Provide the [x, y] coordinate of the cell's center where the given text is located.  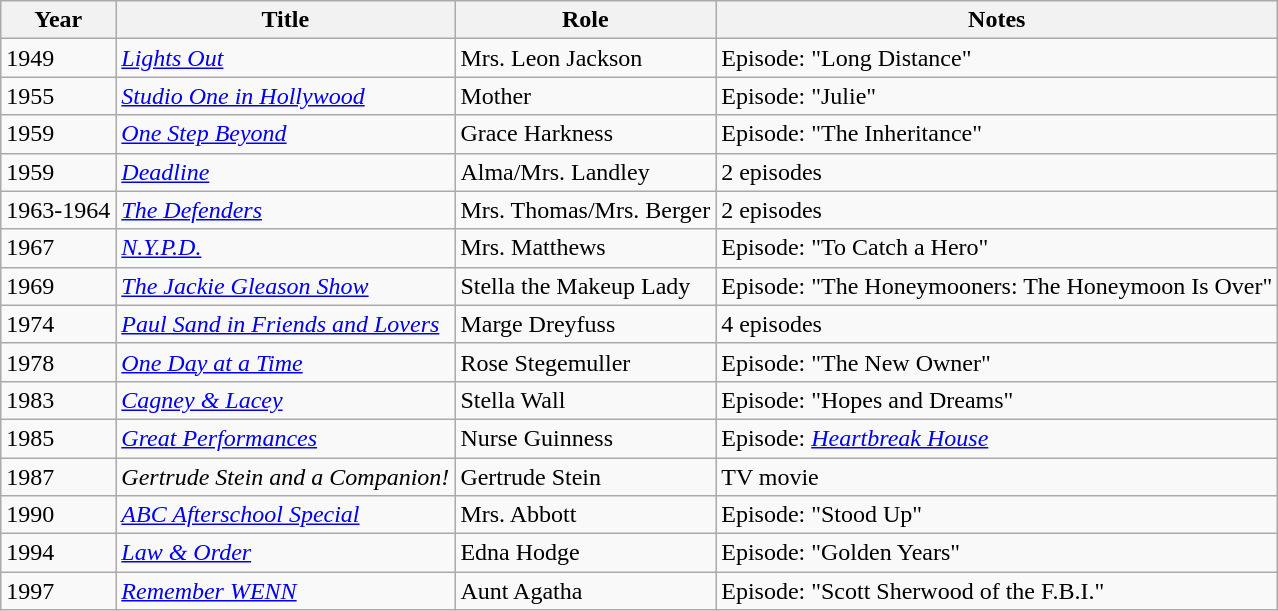
Great Performances [286, 438]
Edna Hodge [586, 553]
1967 [58, 248]
1978 [58, 362]
Stella the Makeup Lady [586, 286]
Episode: "The Inheritance" [997, 134]
Mrs. Thomas/Mrs. Berger [586, 210]
Cagney & Lacey [286, 400]
1983 [58, 400]
Role [586, 20]
1990 [58, 515]
Gertrude Stein and a Companion! [286, 477]
Episode: "Scott Sherwood of the F.B.I." [997, 591]
1974 [58, 324]
Aunt Agatha [586, 591]
1997 [58, 591]
Stella Wall [586, 400]
N.Y.P.D. [286, 248]
Law & Order [286, 553]
Deadline [286, 172]
1987 [58, 477]
Year [58, 20]
Episode: "To Catch a Hero" [997, 248]
Episode: "The Honeymooners: The Honeymoon Is Over" [997, 286]
Episode: Heartbreak House [997, 438]
Episode: "Golden Years" [997, 553]
Paul Sand in Friends and Lovers [286, 324]
ABC Afterschool Special [286, 515]
Mrs. Leon Jackson [586, 58]
The Jackie Gleason Show [286, 286]
Marge Dreyfuss [586, 324]
One Day at a Time [286, 362]
1949 [58, 58]
1955 [58, 96]
Lights Out [286, 58]
Episode: "The New Owner" [997, 362]
TV movie [997, 477]
Episode: "Hopes and Dreams" [997, 400]
Alma/Mrs. Landley [586, 172]
Gertrude Stein [586, 477]
Grace Harkness [586, 134]
Episode: "Long Distance" [997, 58]
The Defenders [286, 210]
Episode: "Julie" [997, 96]
Episode: "Stood Up" [997, 515]
Rose Stegemuller [586, 362]
1985 [58, 438]
Nurse Guinness [586, 438]
Mother [586, 96]
Remember WENN [286, 591]
Mrs. Abbott [586, 515]
1963-1964 [58, 210]
One Step Beyond [286, 134]
Mrs. Matthews [586, 248]
1969 [58, 286]
Notes [997, 20]
1994 [58, 553]
Studio One in Hollywood [286, 96]
4 episodes [997, 324]
Title [286, 20]
